Output the (x, y) coordinate of the center of the cell containing the given text.  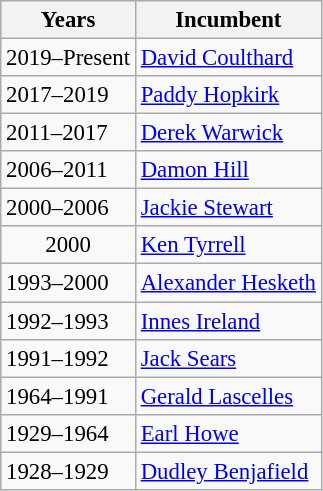
2000–2006 (68, 208)
2000 (68, 245)
1992–1993 (68, 321)
2006–2011 (68, 170)
Incumbent (228, 20)
Years (68, 20)
1964–1991 (68, 396)
Paddy Hopkirk (228, 95)
1991–1992 (68, 358)
1929–1964 (68, 433)
Dudley Benjafield (228, 471)
2017–2019 (68, 95)
Derek Warwick (228, 133)
1993–2000 (68, 283)
Gerald Lascelles (228, 396)
2019–Present (68, 58)
Jackie Stewart (228, 208)
Innes Ireland (228, 321)
2011–2017 (68, 133)
Alexander Hesketh (228, 283)
Earl Howe (228, 433)
David Coulthard (228, 58)
1928–1929 (68, 471)
Jack Sears (228, 358)
Damon Hill (228, 170)
Ken Tyrrell (228, 245)
